Scan for the cell matching the given text and deliver its (x, y) coordinate at center. 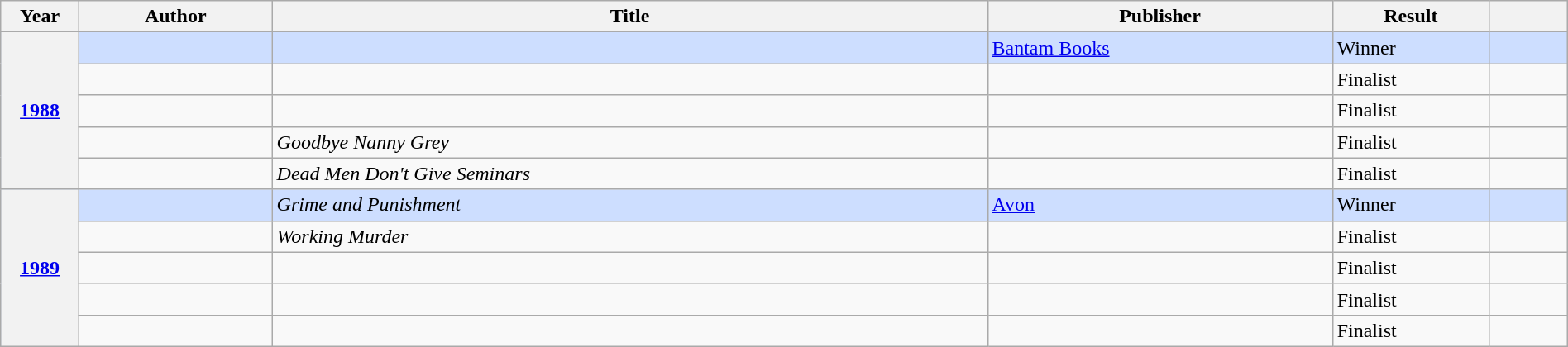
Grime and Punishment (630, 205)
Working Murder (630, 236)
Avon (1159, 205)
Author (175, 17)
1989 (40, 268)
Bantam Books (1159, 48)
Year (40, 17)
Dead Men Don't Give Seminars (630, 173)
Goodbye Nanny Grey (630, 142)
Publisher (1159, 17)
Title (630, 17)
1988 (40, 111)
Result (1411, 17)
